Capture the cell that displays the provided text and extract its (X, Y) central coordinate. 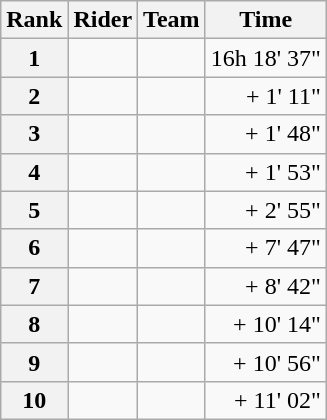
+ 1' 53" (266, 172)
6 (34, 248)
+ 7' 47" (266, 248)
10 (34, 400)
8 (34, 324)
+ 11' 02" (266, 400)
Team (172, 20)
3 (34, 134)
+ 8' 42" (266, 286)
+ 1' 48" (266, 134)
+ 2' 55" (266, 210)
Rank (34, 20)
2 (34, 96)
1 (34, 58)
5 (34, 210)
Time (266, 20)
7 (34, 286)
9 (34, 362)
+ 1' 11" (266, 96)
16h 18' 37" (266, 58)
4 (34, 172)
+ 10' 14" (266, 324)
+ 10' 56" (266, 362)
Rider (103, 20)
